Output the [x, y] coordinate of the center of the cell containing the given text.  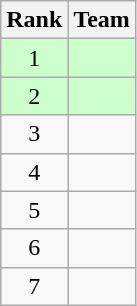
6 [34, 248]
5 [34, 210]
3 [34, 134]
1 [34, 58]
Rank [34, 20]
2 [34, 96]
7 [34, 286]
4 [34, 172]
Team [102, 20]
